From the cell containing the given text, extract its center point as [X, Y] coordinate. 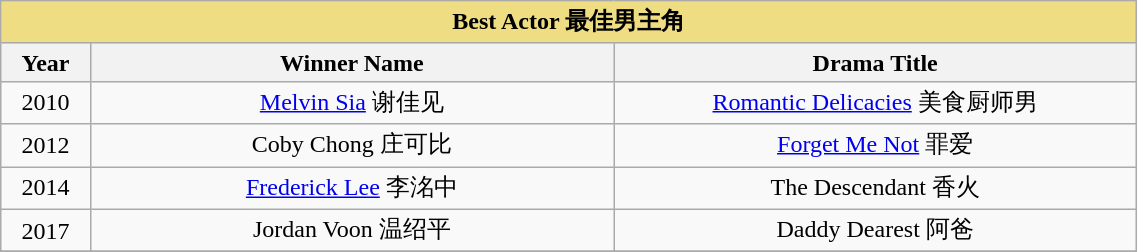
Drama Title [876, 62]
Frederick Lee 李洺中 [352, 188]
Winner Name [352, 62]
Forget Me Not 罪爱 [876, 146]
The Descendant 香火 [876, 188]
2010 [46, 102]
2012 [46, 146]
Romantic Delicacies 美食厨师男 [876, 102]
Year [46, 62]
Coby Chong 庄可比 [352, 146]
Melvin Sia 谢佳见 [352, 102]
Daddy Dearest 阿爸 [876, 230]
Jordan Voon 温绍平 [352, 230]
Best Actor 最佳男主角 [569, 22]
2014 [46, 188]
2017 [46, 230]
